For the text-containing cell, return its midpoint in [x, y] coordinate format. 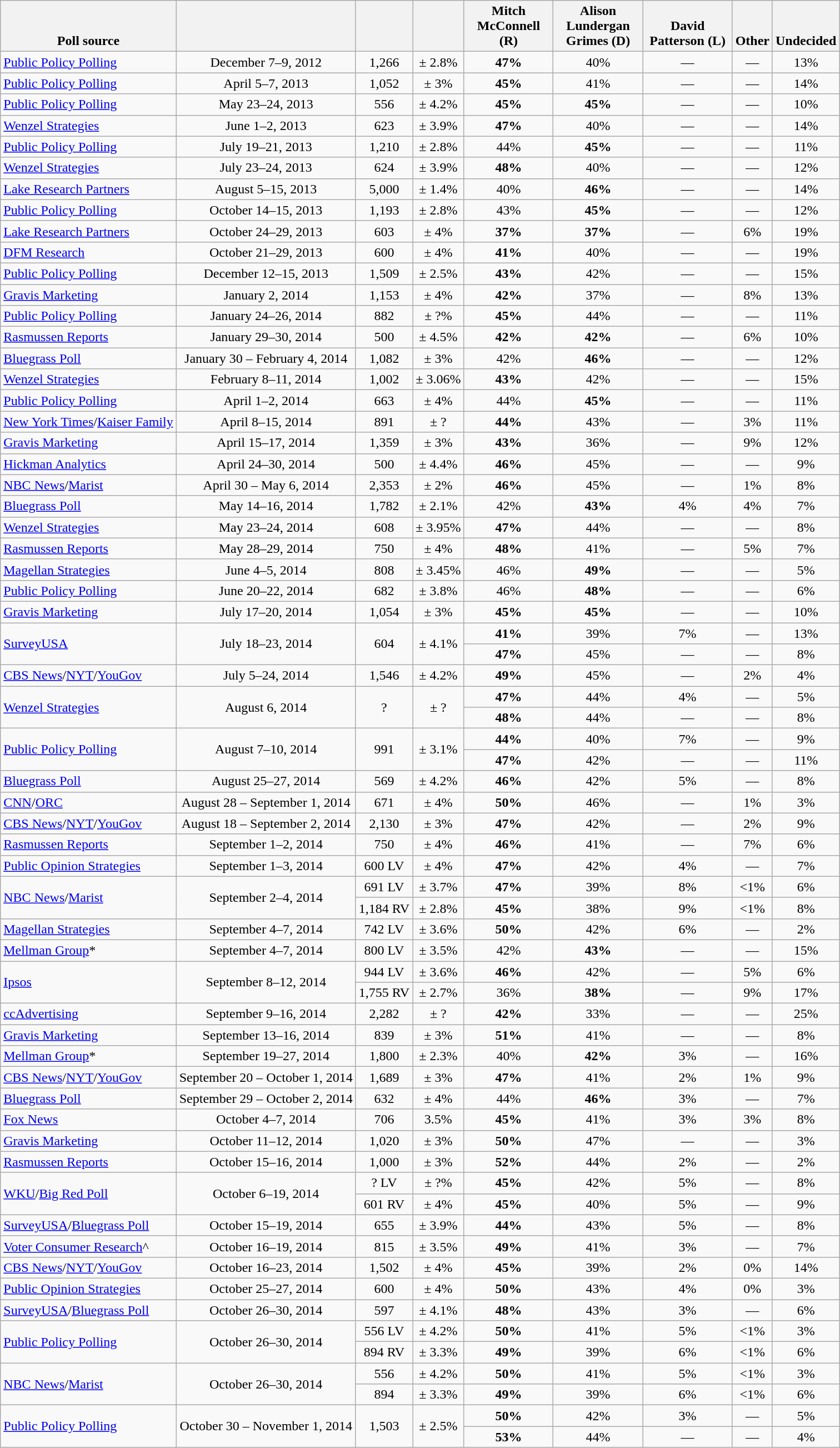
May 14–16, 2014 [266, 506]
± 3.8% [438, 591]
September 19–27, 2014 [266, 1056]
5,000 [384, 189]
1,509 [384, 273]
WKU/Big Red Poll [88, 1194]
608 [384, 527]
August 25–27, 2014 [266, 781]
± 2.7% [438, 993]
1,782 [384, 506]
± 2% [438, 485]
51% [509, 1035]
53% [509, 1437]
624 [384, 168]
October 25–27, 2014 [266, 1289]
September 8–12, 2014 [266, 982]
839 [384, 1035]
January 29–30, 2014 [266, 337]
May 28–29, 2014 [266, 548]
December 12–15, 2013 [266, 273]
± 4.4% [438, 464]
± 3.06% [438, 380]
1,800 [384, 1056]
623 [384, 126]
? [384, 707]
663 [384, 401]
Fox News [88, 1120]
± 3.95% [438, 527]
569 [384, 781]
682 [384, 591]
808 [384, 570]
September 9–16, 2014 [266, 1014]
± 3.1% [438, 750]
556 LV [384, 1331]
882 [384, 316]
New York Times/Kaiser Family [88, 422]
1,054 [384, 612]
2,282 [384, 1014]
October 6–19, 2014 [266, 1194]
July 5–24, 2014 [266, 676]
May 23–24, 2014 [266, 527]
655 [384, 1225]
October 30 – November 1, 2014 [266, 1426]
891 [384, 422]
17% [806, 993]
October 16–23, 2014 [266, 1267]
September 13–16, 2014 [266, 1035]
September 29 – October 2, 2014 [266, 1099]
April 1–2, 2014 [266, 401]
August 5–15, 2013 [266, 189]
September 1–3, 2014 [266, 866]
AlisonLunderganGrimes (D) [598, 26]
July 23–24, 2013 [266, 168]
1,689 [384, 1077]
August 18 – September 2, 2014 [266, 823]
February 8–11, 2014 [266, 380]
1,210 [384, 147]
706 [384, 1120]
Other [752, 26]
± 1.4% [438, 189]
October 21–29, 2013 [266, 252]
1,082 [384, 358]
16% [806, 1056]
33% [598, 1014]
Poll source [88, 26]
1,546 [384, 676]
1,359 [384, 443]
June 1–2, 2013 [266, 126]
December 7–9, 2012 [266, 62]
Hickman Analytics [88, 464]
October 11–12, 2014 [266, 1141]
Undecided [806, 26]
? LV [384, 1183]
September 20 – October 1, 2014 [266, 1077]
August 7–10, 2014 [266, 750]
52% [509, 1162]
1,052 [384, 83]
May 23–24, 2013 [266, 104]
October 4–7, 2014 [266, 1120]
691 LV [384, 887]
April 5–7, 2013 [266, 83]
894 [384, 1395]
July 19–21, 2013 [266, 147]
2,130 [384, 823]
815 [384, 1246]
Voter Consumer Research^ [88, 1246]
1,266 [384, 62]
± 3.7% [438, 887]
1,755 RV [384, 993]
603 [384, 231]
August 6, 2014 [266, 707]
SurveyUSA [88, 643]
January 2, 2014 [266, 295]
1,002 [384, 380]
991 [384, 750]
1,153 [384, 295]
October 16–19, 2014 [266, 1246]
944 LV [384, 972]
August 28 – September 1, 2014 [266, 802]
ccAdvertising [88, 1014]
601 RV [384, 1204]
± 3.45% [438, 570]
Ipsos [88, 982]
600 LV [384, 866]
1,503 [384, 1426]
April 24–30, 2014 [266, 464]
DFM Research [88, 252]
800 LV [384, 950]
October 14–15, 2013 [266, 210]
September 1–2, 2014 [266, 845]
± 2.3% [438, 1056]
± 4.5% [438, 337]
604 [384, 643]
597 [384, 1310]
September 2–4, 2014 [266, 897]
742 LV [384, 929]
June 4–5, 2014 [266, 570]
25% [806, 1014]
3.5% [438, 1120]
1,000 [384, 1162]
July 18–23, 2014 [266, 643]
October 24–29, 2013 [266, 231]
January 30 – February 4, 2014 [266, 358]
October 15–16, 2014 [266, 1162]
October 15–19, 2014 [266, 1225]
671 [384, 802]
2,353 [384, 485]
June 20–22, 2014 [266, 591]
1,020 [384, 1141]
1,193 [384, 210]
April 30 – May 6, 2014 [266, 485]
DavidPatterson (L) [688, 26]
± 2.1% [438, 506]
1,502 [384, 1267]
894 RV [384, 1352]
January 24–26, 2014 [266, 316]
April 15–17, 2014 [266, 443]
CNN/ORC [88, 802]
July 17–20, 2014 [266, 612]
1,184 RV [384, 908]
April 8–15, 2014 [266, 422]
632 [384, 1099]
MitchMcConnell (R) [509, 26]
